Extract the [x, y] coordinate from the center of the cell holding the provided text.  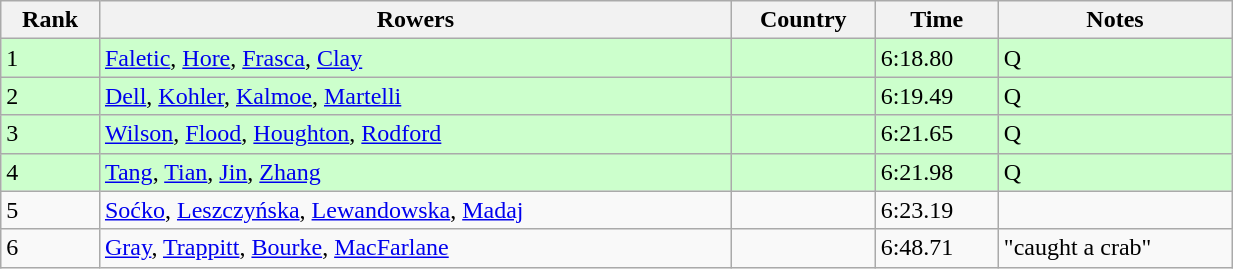
2 [50, 96]
1 [50, 58]
3 [50, 134]
Tang, Tian, Jin, Zhang [415, 172]
Faletic, Hore, Frasca, Clay [415, 58]
6:19.49 [936, 96]
Notes [1114, 20]
6:21.65 [936, 134]
Rank [50, 20]
4 [50, 172]
6:48.71 [936, 248]
Rowers [415, 20]
Dell, Kohler, Kalmoe, Martelli [415, 96]
"caught a crab" [1114, 248]
6 [50, 248]
Soćko, Leszczyńska, Lewandowska, Madaj [415, 210]
6:23.19 [936, 210]
6:18.80 [936, 58]
6:21.98 [936, 172]
Time [936, 20]
Country [803, 20]
Gray, Trappitt, Bourke, MacFarlane [415, 248]
Wilson, Flood, Houghton, Rodford [415, 134]
5 [50, 210]
